Find where the given text appears and provide that cell's center as (X, Y) coordinate. 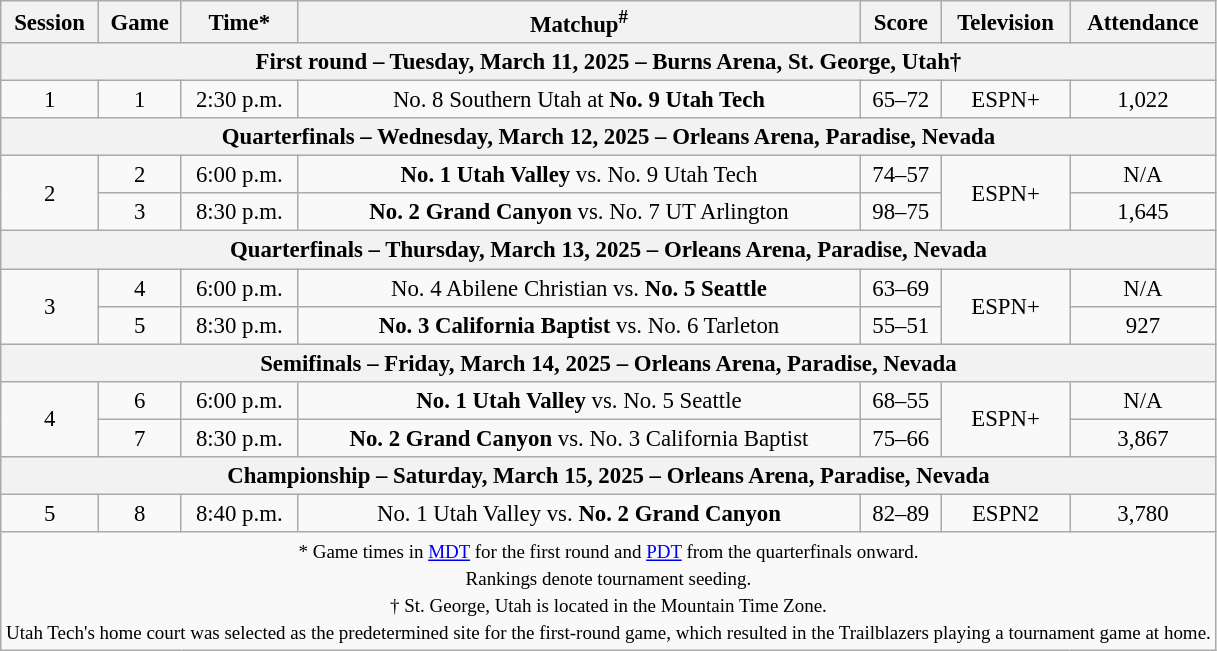
No. 2 Grand Canyon vs. No. 7 UT Arlington (580, 213)
98–75 (900, 213)
First round – Tuesday, March 11, 2025 – Burns Arena, St. George, Utah† (608, 62)
Quarterfinals – Thursday, March 13, 2025 – Orleans Arena, Paradise, Nevada (608, 250)
Semifinals – Friday, March 14, 2025 – Orleans Arena, Paradise, Nevada (608, 363)
1,645 (1143, 213)
82–89 (900, 513)
8:40 p.m. (240, 513)
3,867 (1143, 438)
68–55 (900, 400)
Session (50, 22)
No. 4 Abilene Christian vs. No. 5 Seattle (580, 288)
3,780 (1143, 513)
No. 3 California Baptist vs. No. 6 Tarleton (580, 325)
Attendance (1143, 22)
6 (139, 400)
Score (900, 22)
No. 1 Utah Valley vs. No. 9 Utah Tech (580, 175)
ESPN2 (1006, 513)
Time* (240, 22)
63–69 (900, 288)
55–51 (900, 325)
74–57 (900, 175)
No. 1 Utah Valley vs. No. 2 Grand Canyon (580, 513)
No. 8 Southern Utah at No. 9 Utah Tech (580, 100)
Television (1006, 22)
Game (139, 22)
7 (139, 438)
Matchup# (580, 22)
Quarterfinals – Wednesday, March 12, 2025 – Orleans Arena, Paradise, Nevada (608, 137)
8 (139, 513)
927 (1143, 325)
65–72 (900, 100)
75–66 (900, 438)
1,022 (1143, 100)
No. 2 Grand Canyon vs. No. 3 California Baptist (580, 438)
No. 1 Utah Valley vs. No. 5 Seattle (580, 400)
Championship – Saturday, March 15, 2025 – Orleans Arena, Paradise, Nevada (608, 476)
2:30 p.m. (240, 100)
